Capture the cell that displays the provided text and extract its [X, Y] central coordinate. 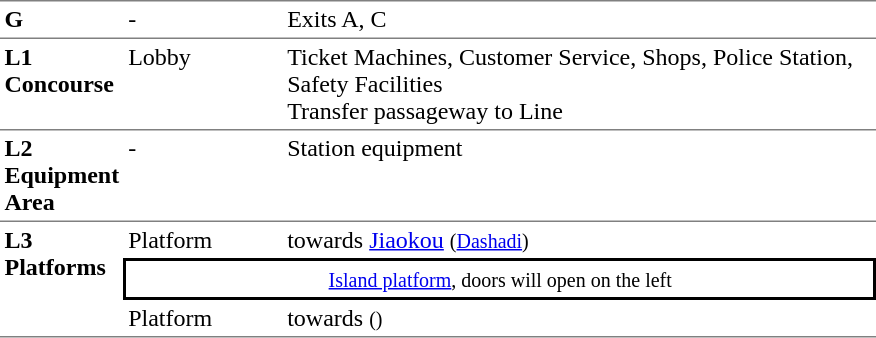
Lobby [204, 84]
G [62, 19]
L1Concourse [62, 84]
L3Platforms [62, 280]
L2Equipment Area [62, 176]
